Return the [X, Y] coordinate for the center point of the cell that contains the specified text.  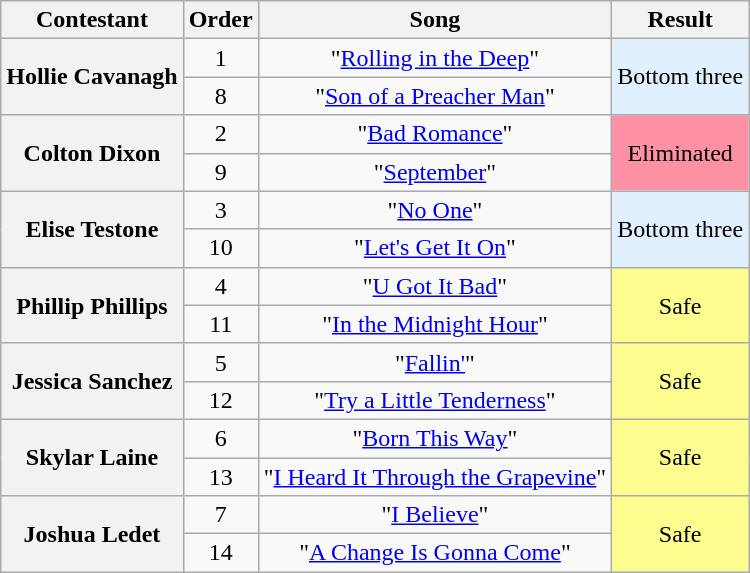
"September" [434, 172]
Colton Dixon [92, 153]
2 [220, 134]
Song [434, 20]
1 [220, 58]
Contestant [92, 20]
5 [220, 362]
"A Change Is Gonna Come" [434, 553]
11 [220, 324]
Joshua Ledet [92, 534]
"Rolling in the Deep" [434, 58]
"Bad Romance" [434, 134]
Skylar Laine [92, 457]
"Born This Way" [434, 438]
4 [220, 286]
Elise Testone [92, 229]
8 [220, 96]
"I Heard It Through the Grapevine" [434, 477]
Hollie Cavanagh [92, 77]
Eliminated [680, 153]
12 [220, 400]
Result [680, 20]
Order [220, 20]
Phillip Phillips [92, 305]
"Try a Little Tenderness" [434, 400]
"I Believe" [434, 515]
"No One" [434, 210]
"Fallin'" [434, 362]
7 [220, 515]
"Let's Get It On" [434, 248]
3 [220, 210]
"In the Midnight Hour" [434, 324]
14 [220, 553]
13 [220, 477]
"Son of a Preacher Man" [434, 96]
6 [220, 438]
10 [220, 248]
"U Got It Bad" [434, 286]
Jessica Sanchez [92, 381]
9 [220, 172]
